Output the [X, Y] coordinate of the center of the cell containing the given text.  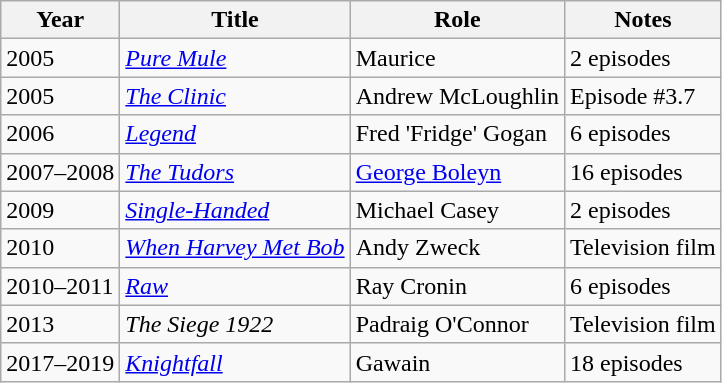
When Harvey Met Bob [235, 248]
Episode #3.7 [642, 96]
Andrew McLoughlin [457, 96]
Michael Casey [457, 210]
2017–2019 [60, 362]
Ray Cronin [457, 286]
Legend [235, 134]
2010–2011 [60, 286]
Role [457, 20]
The Siege 1922 [235, 324]
Fred 'Fridge' Gogan [457, 134]
2013 [60, 324]
Single-Handed [235, 210]
Maurice [457, 58]
The Clinic [235, 96]
Andy Zweck [457, 248]
2009 [60, 210]
Padraig O'Connor [457, 324]
18 episodes [642, 362]
2006 [60, 134]
2007–2008 [60, 172]
Title [235, 20]
The Tudors [235, 172]
George Boleyn [457, 172]
Year [60, 20]
Pure Mule [235, 58]
Raw [235, 286]
2010 [60, 248]
Notes [642, 20]
Gawain [457, 362]
Knightfall [235, 362]
16 episodes [642, 172]
